Detect which cell encompasses the target text, then output its (x, y) center coordinate. 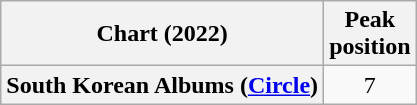
Chart (2022) (162, 34)
7 (370, 85)
South Korean Albums (Circle) (162, 85)
Peakposition (370, 34)
